Find where the given text appears and provide that cell's center as (X, Y) coordinate. 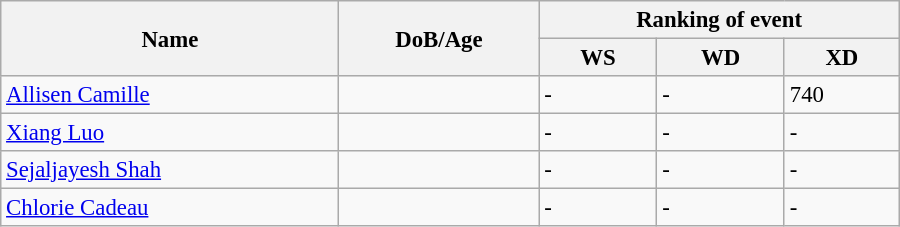
DoB/Age (439, 38)
XD (842, 58)
Xiang Luo (170, 133)
Sejaljayesh Shah (170, 170)
WS (598, 58)
WD (721, 58)
Allisen Camille (170, 95)
Name (170, 38)
Ranking of event (719, 20)
Chlorie Cadeau (170, 208)
740 (842, 95)
